Locate the cell with the specified text and output its (X, Y) center coordinate. 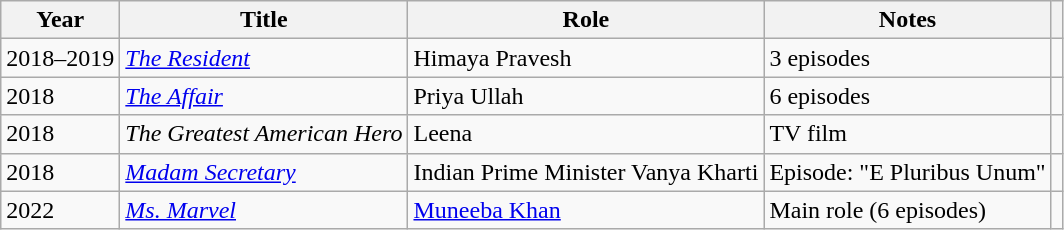
2018–2019 (60, 58)
Indian Prime Minister Vanya Kharti (586, 172)
Priya Ullah (586, 96)
Ms. Marvel (264, 210)
Year (60, 20)
6 episodes (908, 96)
3 episodes (908, 58)
Leena (586, 134)
Himaya Pravesh (586, 58)
Episode: "E Pluribus Unum" (908, 172)
Madam Secretary (264, 172)
TV film (908, 134)
Role (586, 20)
Muneeba Khan (586, 210)
The Affair (264, 96)
Title (264, 20)
The Greatest American Hero (264, 134)
Main role (6 episodes) (908, 210)
Notes (908, 20)
The Resident (264, 58)
2022 (60, 210)
